Locate the cell with the specified text and output its [X, Y] center coordinate. 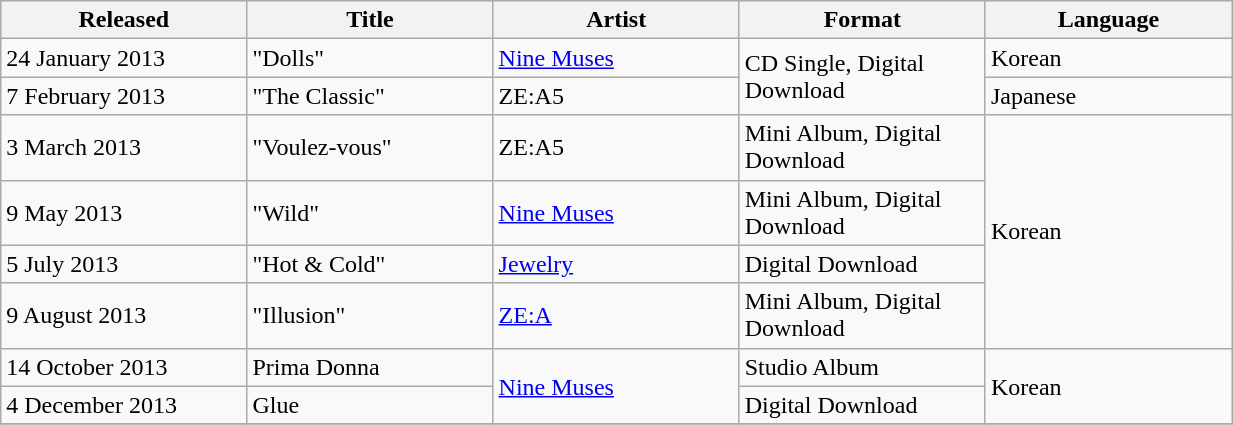
"Voulez-vous" [370, 148]
24 January 2013 [124, 58]
ZE:A [616, 316]
9 August 2013 [124, 316]
Studio Album [862, 367]
Jewelry [616, 264]
4 December 2013 [124, 405]
Released [124, 20]
14 October 2013 [124, 367]
"Illusion" [370, 316]
"Hot & Cold" [370, 264]
5 July 2013 [124, 264]
Japanese [1108, 96]
Title [370, 20]
"Wild" [370, 212]
CD Single, Digital Download [862, 77]
"Dolls" [370, 58]
Format [862, 20]
Prima Donna [370, 367]
3 March 2013 [124, 148]
7 February 2013 [124, 96]
Glue [370, 405]
9 May 2013 [124, 212]
Artist [616, 20]
Language [1108, 20]
"The Classic" [370, 96]
